Extract the [x, y] coordinate from the center of the cell holding the provided text.  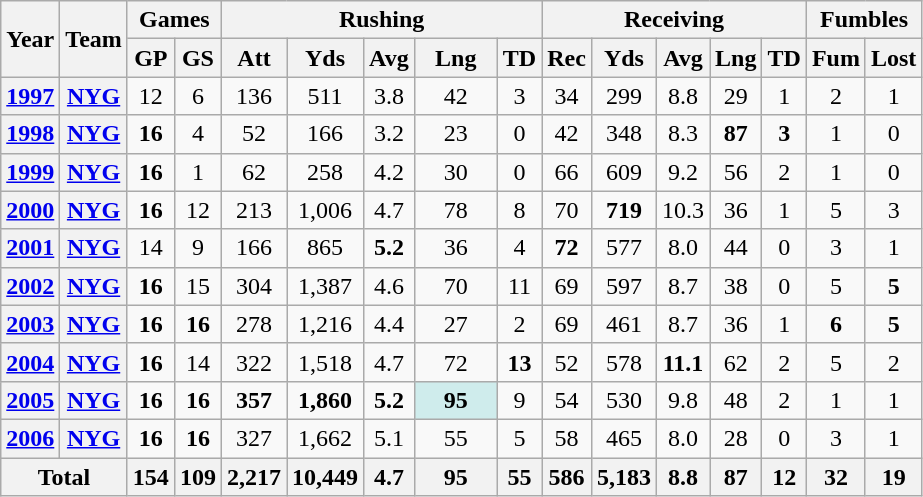
11 [519, 286]
Rushing [381, 20]
465 [624, 438]
327 [254, 438]
32 [836, 477]
10,449 [326, 477]
Rec [567, 58]
4.2 [390, 172]
2004 [30, 362]
23 [456, 134]
8 [519, 210]
304 [254, 286]
2001 [30, 248]
11.1 [682, 362]
348 [624, 134]
8.3 [682, 134]
2005 [30, 400]
1,662 [326, 438]
1,387 [326, 286]
30 [456, 172]
609 [624, 172]
2002 [30, 286]
Total [64, 477]
Year [30, 39]
4.4 [390, 324]
2003 [30, 324]
9.8 [682, 400]
278 [254, 324]
56 [736, 172]
136 [254, 96]
511 [326, 96]
3.8 [390, 96]
322 [254, 362]
154 [150, 477]
1,006 [326, 210]
19 [893, 477]
Fum [836, 58]
29 [736, 96]
GP [150, 58]
Lost [893, 58]
2006 [30, 438]
299 [624, 96]
9.2 [682, 172]
530 [624, 400]
719 [624, 210]
5,183 [624, 477]
38 [736, 286]
5.1 [390, 438]
44 [736, 248]
Games [174, 20]
Receiving [674, 20]
1,216 [326, 324]
109 [198, 477]
GS [198, 58]
357 [254, 400]
577 [624, 248]
578 [624, 362]
Att [254, 58]
258 [326, 172]
Fumbles [864, 20]
78 [456, 210]
66 [567, 172]
1998 [30, 134]
2,217 [254, 477]
3.2 [390, 134]
54 [567, 400]
34 [567, 96]
213 [254, 210]
2000 [30, 210]
1997 [30, 96]
597 [624, 286]
Team [94, 39]
461 [624, 324]
10.3 [682, 210]
13 [519, 362]
1,860 [326, 400]
4.6 [390, 286]
1999 [30, 172]
586 [567, 477]
15 [198, 286]
58 [567, 438]
48 [736, 400]
28 [736, 438]
27 [456, 324]
1,518 [326, 362]
865 [326, 248]
